Return [x, y] of the center of cell containing provided text 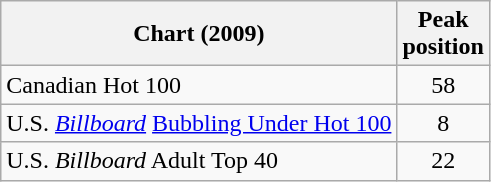
U.S. Billboard Adult Top 40 [199, 161]
Peakposition [443, 34]
Canadian Hot 100 [199, 85]
22 [443, 161]
58 [443, 85]
8 [443, 123]
Chart (2009) [199, 34]
U.S. Billboard Bubbling Under Hot 100 [199, 123]
